Find where the given text appears and provide that cell's center as (x, y) coordinate. 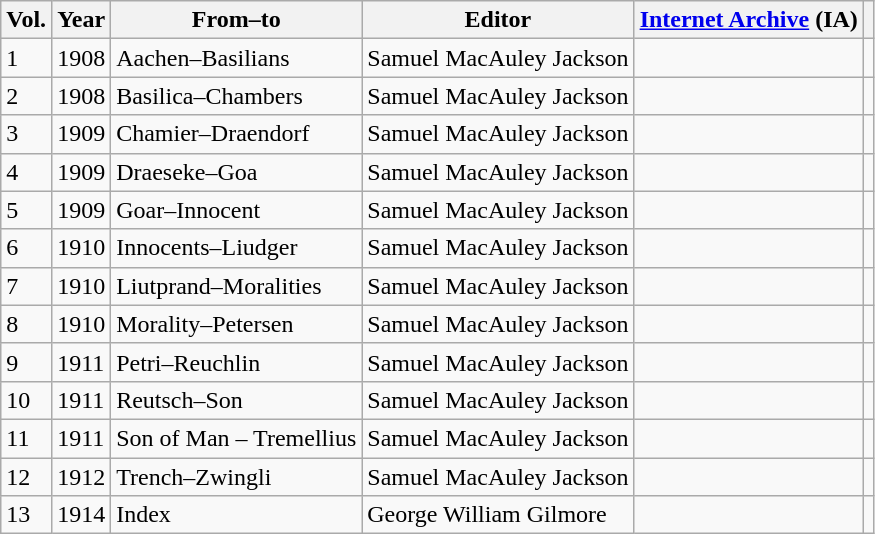
Editor (498, 20)
7 (26, 286)
Liutprand–Moralities (236, 286)
Draeseke–Goa (236, 172)
Year (82, 20)
From–to (236, 20)
1 (26, 58)
Basilica–Chambers (236, 96)
3 (26, 134)
6 (26, 248)
Chamier–Draendorf (236, 134)
1912 (82, 477)
8 (26, 324)
13 (26, 515)
9 (26, 362)
Son of Man – Tremellius (236, 438)
5 (26, 210)
Goar–Innocent (236, 210)
Innocents–Liudger (236, 248)
4 (26, 172)
Aachen–Basilians (236, 58)
Petri–Reuchlin (236, 362)
Trench–Zwingli (236, 477)
Morality–Petersen (236, 324)
Index (236, 515)
11 (26, 438)
Vol. (26, 20)
2 (26, 96)
Internet Archive (IA) (748, 20)
12 (26, 477)
Reutsch–Son (236, 400)
George William Gilmore (498, 515)
1914 (82, 515)
10 (26, 400)
